From the cell containing the given text, extract its center point as [x, y] coordinate. 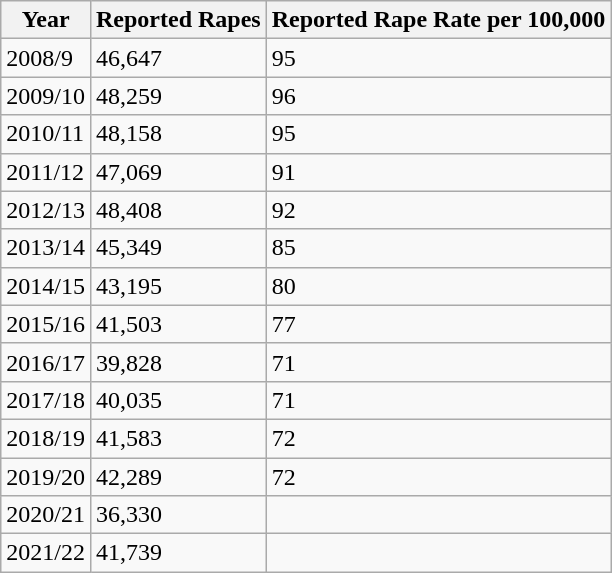
48,408 [178, 210]
47,069 [178, 172]
80 [438, 286]
2011/12 [46, 172]
2020/21 [46, 515]
96 [438, 96]
2017/18 [46, 400]
Reported Rapes [178, 20]
48,259 [178, 96]
2013/14 [46, 248]
48,158 [178, 134]
39,828 [178, 362]
2021/22 [46, 553]
2015/16 [46, 324]
2014/15 [46, 286]
2019/20 [46, 477]
2010/11 [46, 134]
2012/13 [46, 210]
36,330 [178, 515]
41,583 [178, 438]
46,647 [178, 58]
40,035 [178, 400]
43,195 [178, 286]
85 [438, 248]
2008/9 [46, 58]
Reported Rape Rate per 100,000 [438, 20]
Year [46, 20]
2018/19 [46, 438]
41,739 [178, 553]
2009/10 [46, 96]
42,289 [178, 477]
2016/17 [46, 362]
77 [438, 324]
91 [438, 172]
92 [438, 210]
45,349 [178, 248]
41,503 [178, 324]
